Scan for the cell matching the given text and deliver its (x, y) coordinate at center. 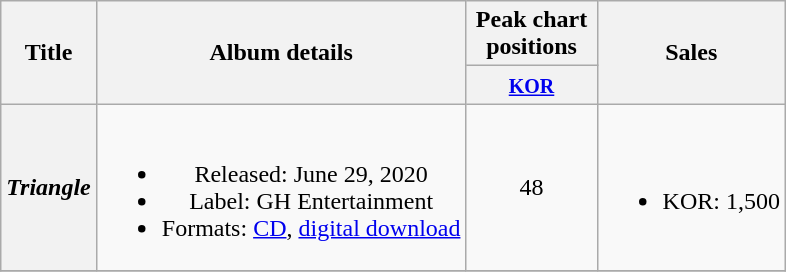
Sales (691, 52)
Peak chart positions (532, 34)
KOR (532, 85)
Album details (281, 52)
Released: June 29, 2020Label: GH EntertainmentFormats: CD, digital download (281, 188)
48 (532, 188)
KOR: 1,500 (691, 188)
Triangle (49, 188)
Title (49, 52)
